Identify which cell holds the provided text, then report its (x, y) central coordinate. 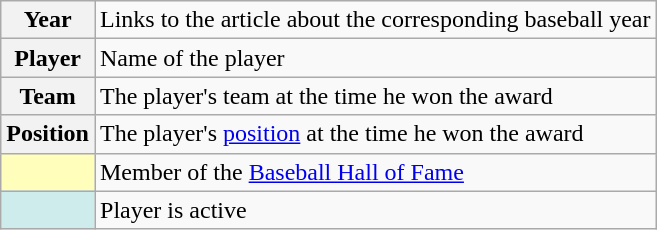
Player is active (375, 210)
Position (48, 134)
Member of the Baseball Hall of Fame (375, 172)
Year (48, 20)
Team (48, 96)
The player's position at the time he won the award (375, 134)
The player's team at the time he won the award (375, 96)
Links to the article about the corresponding baseball year (375, 20)
Name of the player (375, 58)
Player (48, 58)
